For the text-containing cell, return its midpoint in (x, y) coordinate format. 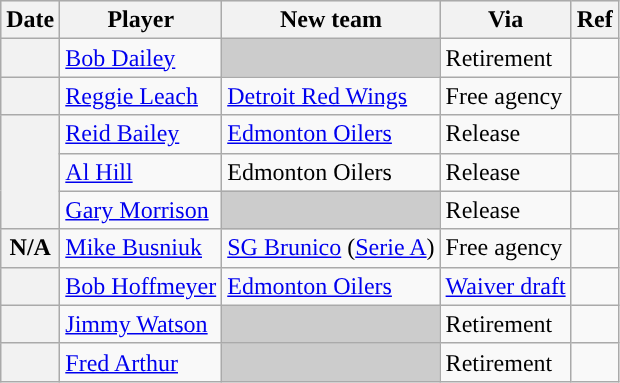
Mike Busniuk (141, 248)
Detroit Red Wings (331, 96)
Player (141, 20)
SG Brunico (Serie A) (331, 248)
Gary Morrison (141, 210)
Reggie Leach (141, 96)
Bob Dailey (141, 58)
Via (506, 20)
New team (331, 20)
Ref (594, 20)
Jimmy Watson (141, 324)
N/A (30, 248)
Al Hill (141, 172)
Bob Hoffmeyer (141, 286)
Fred Arthur (141, 362)
Date (30, 20)
Reid Bailey (141, 134)
Waiver draft (506, 286)
